Provide the (X, Y) coordinate of the cell's center where the given text is located.  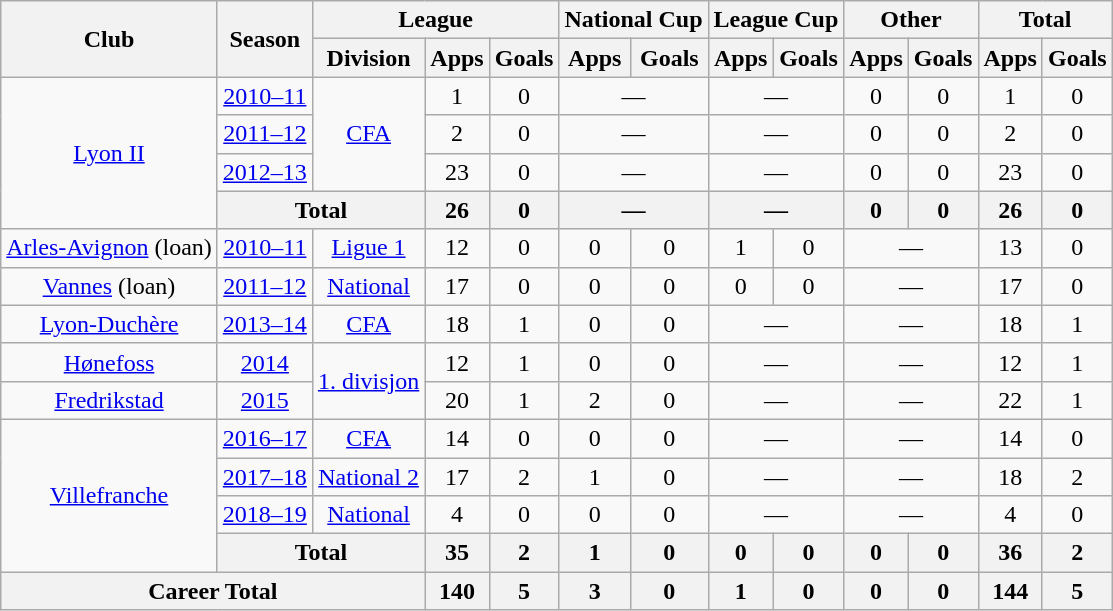
National 2 (368, 477)
Career Total (213, 591)
3 (595, 591)
2015 (264, 400)
League Cup (776, 20)
2013–14 (264, 324)
1. divisjon (368, 381)
Fredrikstad (110, 400)
13 (1010, 248)
2016–17 (264, 438)
2012–13 (264, 172)
Villefranche (110, 495)
Ligue 1 (368, 248)
Season (264, 39)
20 (457, 400)
Vannes (loan) (110, 286)
140 (457, 591)
2014 (264, 362)
2018–19 (264, 515)
Club (110, 39)
National Cup (634, 20)
2017–18 (264, 477)
Hønefoss (110, 362)
League (436, 20)
22 (1010, 400)
Arles-Avignon (loan) (110, 248)
Lyon II (110, 153)
35 (457, 553)
Other (911, 20)
36 (1010, 553)
Lyon-Duchère (110, 324)
144 (1010, 591)
Division (368, 58)
